Capture the cell that displays the provided text and extract its [X, Y] central coordinate. 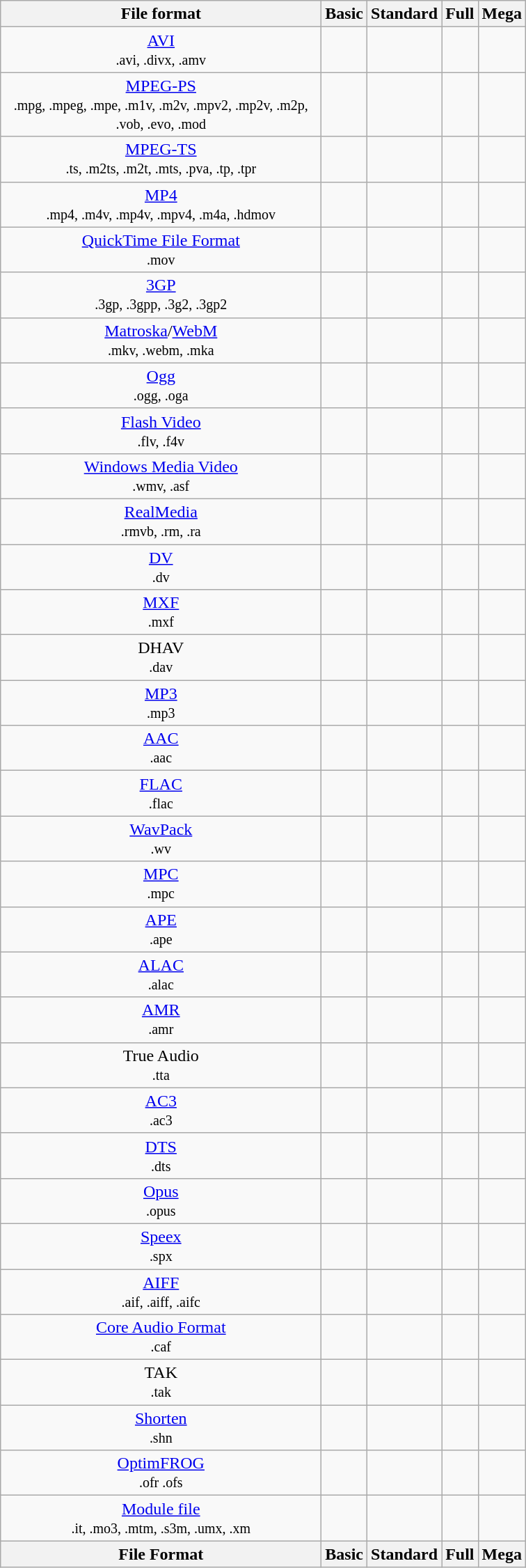
AAC.aac [161, 748]
MP4.mp4, .m4v, .mp4v, .mpv4, .m4a, .hdmov [161, 205]
3GP.3gp, .3gpp, .3g2, .3gp2 [161, 295]
QuickTime File Format.mov [161, 249]
Ogg.ogg, .oga [161, 386]
Module file.it, .mo3, .mtm, .s3m, .umx, .xm [161, 1518]
MXF.mxf [161, 613]
Core Audio Format.caf [161, 1337]
AMR.amr [161, 1019]
Windows Media Video.wmv, .asf [161, 476]
Shorten.shn [161, 1427]
MP3.mp3 [161, 703]
MPEG-PS.mpg, .mpeg, .mpe, .m1v, .m2v, .mpv2, .mp2v, .m2p, .vob, .evo, .mod [161, 104]
FLAC.flac [161, 794]
AVI.avi, .divx, .amv [161, 50]
DTS.dts [161, 1156]
OptimFROG.ofr .ofs [161, 1473]
Speex.spx [161, 1246]
DHAV.dav [161, 657]
AC3.ac3 [161, 1110]
File Format [161, 1554]
WavPack.wv [161, 838]
Opus.opus [161, 1200]
MPC.mpc [161, 884]
File format [161, 14]
DV.dv [161, 567]
TAK.tak [161, 1383]
True Audio.tta [161, 1065]
AIFF.aif, .aiff, .aifc [161, 1291]
RealMedia.rmvb, .rm, .ra [161, 521]
APE.ape [161, 929]
MPEG-TS.ts, .m2ts, .m2t, .mts, .pva, .tp, .tpr [161, 159]
Matroska/WebM.mkv, .webm, .mka [161, 340]
ALAC.alac [161, 975]
Flash Video.flv, .f4v [161, 430]
